Output the (x, y) coordinate of the center of the cell containing the given text.  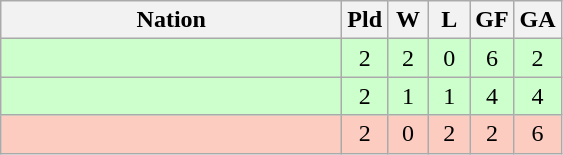
GF (492, 20)
Nation (172, 20)
W (408, 20)
Pld (365, 20)
GA (538, 20)
L (450, 20)
